Locate the cell with the specified text and output its (X, Y) center coordinate. 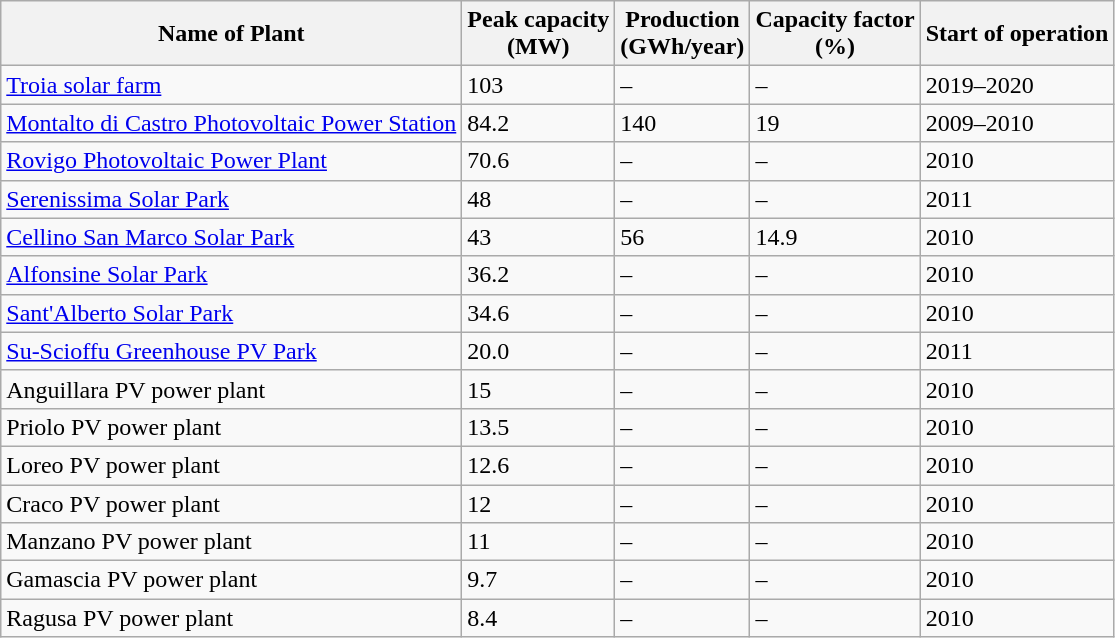
14.9 (835, 237)
Production(GWh/year) (682, 34)
11 (538, 542)
36.2 (538, 275)
140 (682, 123)
Montalto di Castro Photovoltaic Power Station (232, 123)
19 (835, 123)
48 (538, 199)
Craco PV power plant (232, 503)
2019–2020 (1017, 85)
8.4 (538, 618)
Su-Scioffu Greenhouse PV Park (232, 351)
Gamascia PV power plant (232, 580)
Start of operation (1017, 34)
Serenissima Solar Park (232, 199)
Alfonsine Solar Park (232, 275)
84.2 (538, 123)
103 (538, 85)
Sant'Alberto Solar Park (232, 313)
43 (538, 237)
Cellino San Marco Solar Park (232, 237)
Name of Plant (232, 34)
Loreo PV power plant (232, 465)
Peak capacity(MW) (538, 34)
13.5 (538, 427)
Manzano PV power plant (232, 542)
Rovigo Photovoltaic Power Plant (232, 161)
15 (538, 389)
Ragusa PV power plant (232, 618)
12 (538, 503)
9.7 (538, 580)
2009–2010 (1017, 123)
Anguillara PV power plant (232, 389)
Troia solar farm (232, 85)
56 (682, 237)
34.6 (538, 313)
Priolo PV power plant (232, 427)
70.6 (538, 161)
12.6 (538, 465)
Capacity factor(%) (835, 34)
20.0 (538, 351)
